Determine the [X, Y] coordinate at the center of the cell enclosing the given text.  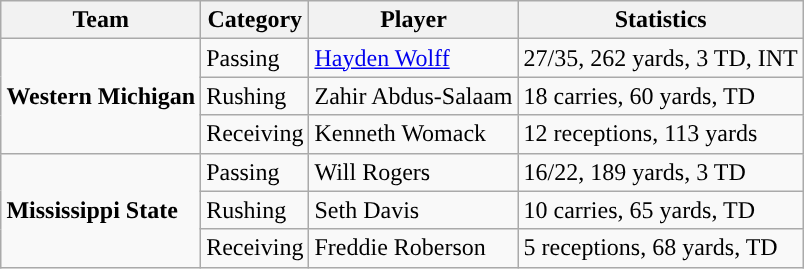
Seth Davis [414, 210]
Hayden Wolff [414, 58]
5 receptions, 68 yards, TD [660, 248]
Player [414, 20]
18 carries, 60 yards, TD [660, 96]
12 receptions, 113 yards [660, 134]
Mississippi State [101, 210]
Freddie Roberson [414, 248]
Statistics [660, 20]
Zahir Abdus-Salaam [414, 96]
Kenneth Womack [414, 134]
10 carries, 65 yards, TD [660, 210]
Team [101, 20]
16/22, 189 yards, 3 TD [660, 172]
Western Michigan [101, 96]
Will Rogers [414, 172]
Category [255, 20]
27/35, 262 yards, 3 TD, INT [660, 58]
